Return the (x, y) coordinate for the center point of the cell that contains the specified text.  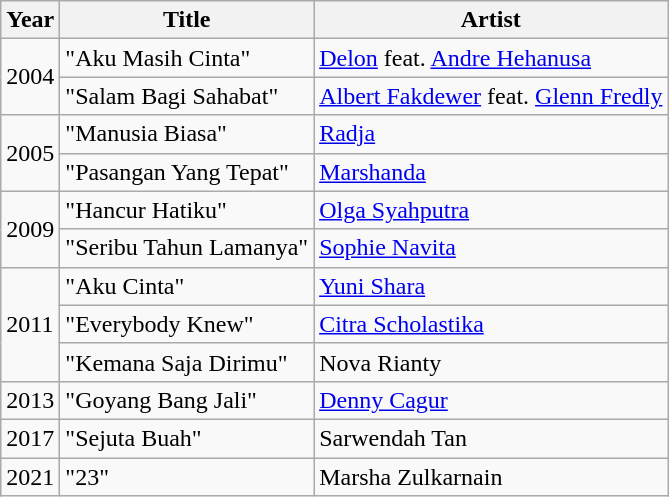
Nova Rianty (491, 362)
"Salam Bagi Sahabat" (187, 96)
Title (187, 20)
2021 (30, 477)
2009 (30, 229)
"Hancur Hatiku" (187, 210)
2017 (30, 438)
"Goyang Bang Jali" (187, 400)
Denny Cagur (491, 400)
2005 (30, 153)
Delon feat. Andre Hehanusa (491, 58)
2004 (30, 77)
Olga Syahputra (491, 210)
Marsha Zulkarnain (491, 477)
"Manusia Biasa" (187, 134)
Albert Fakdewer feat. Glenn Fredly (491, 96)
Marshanda (491, 172)
"Seribu Tahun Lamanya" (187, 248)
"23" (187, 477)
"Aku Cinta" (187, 286)
"Kemana Saja Dirimu" (187, 362)
Yuni Shara (491, 286)
Artist (491, 20)
2011 (30, 324)
"Sejuta Buah" (187, 438)
Sophie Navita (491, 248)
"Aku Masih Cinta" (187, 58)
Radja (491, 134)
Year (30, 20)
"Pasangan Yang Tepat" (187, 172)
2013 (30, 400)
Sarwendah Tan (491, 438)
"Everybody Knew" (187, 324)
Citra Scholastika (491, 324)
